Provide the [X, Y] coordinate of the cell's center where the given text is located.  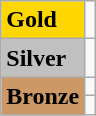
Silver [43, 58]
Bronze [43, 96]
Gold [43, 20]
